Scan for the cell matching the given text and deliver its (x, y) coordinate at center. 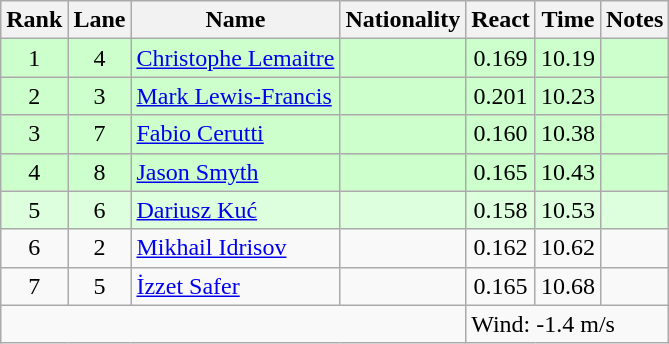
Mark Lewis-Francis (236, 96)
10.19 (568, 58)
0.162 (501, 248)
0.169 (501, 58)
0.201 (501, 96)
Rank (34, 20)
Lane (100, 20)
10.38 (568, 134)
0.158 (501, 210)
İzzet Safer (236, 286)
Time (568, 20)
Jason Smyth (236, 172)
React (501, 20)
Notes (634, 20)
Name (236, 20)
Fabio Cerutti (236, 134)
10.23 (568, 96)
10.62 (568, 248)
1 (34, 58)
10.43 (568, 172)
8 (100, 172)
Mikhail Idrisov (236, 248)
0.160 (501, 134)
Wind: -1.4 m/s (568, 324)
10.53 (568, 210)
Nationality (403, 20)
10.68 (568, 286)
Christophe Lemaitre (236, 58)
Dariusz Kuć (236, 210)
